Return the (X, Y) coordinate for the center point of the cell that contains the specified text.  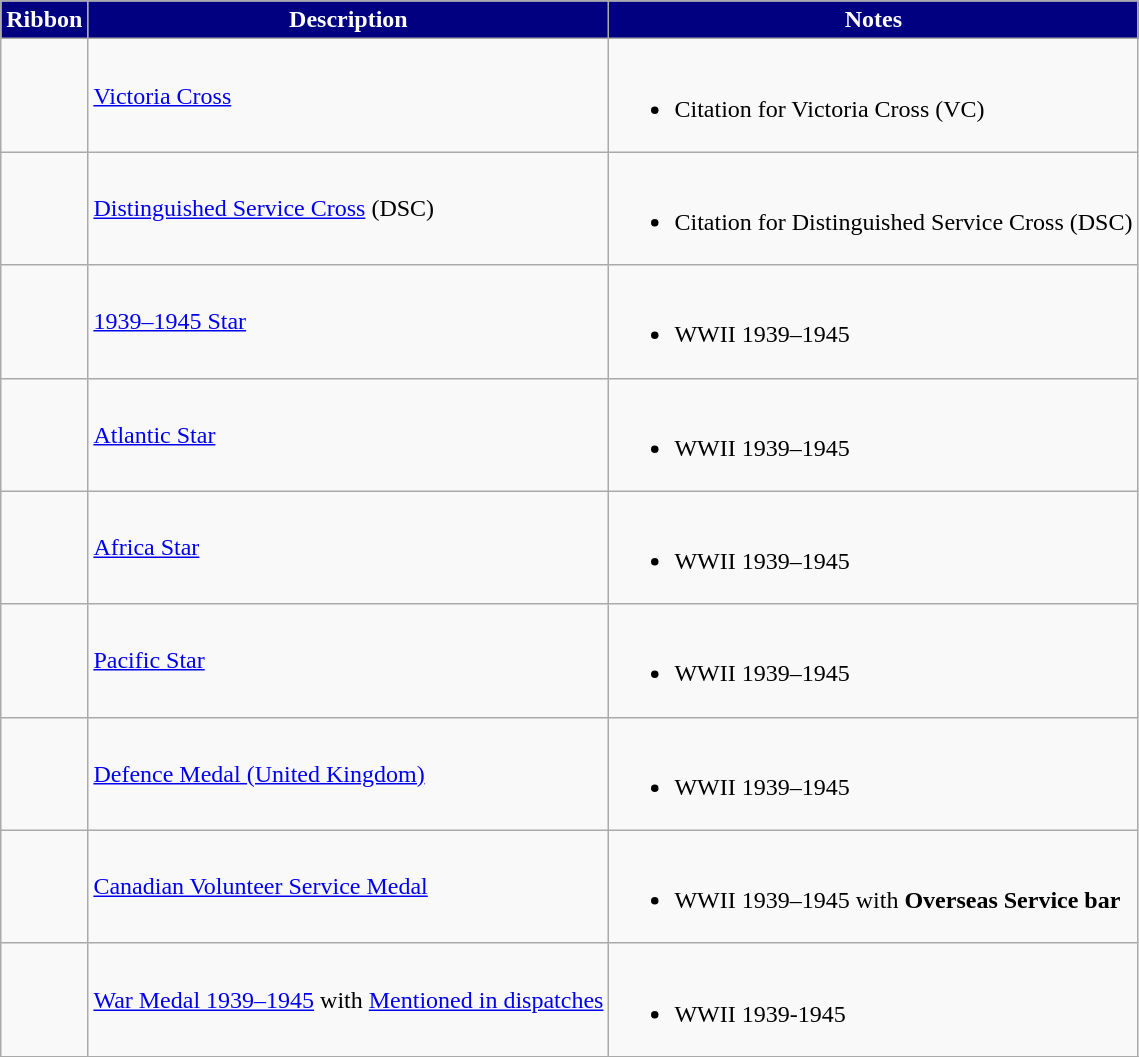
1939–1945 Star (348, 322)
Defence Medal (United Kingdom) (348, 774)
Citation for Distinguished Service Cross (DSC) (874, 208)
Description (348, 20)
Atlantic Star (348, 434)
Victoria Cross (348, 96)
Canadian Volunteer Service Medal (348, 886)
Africa Star (348, 548)
Citation for Victoria Cross (VC) (874, 96)
WWII 1939–1945 with Overseas Service bar (874, 886)
War Medal 1939–1945 with Mentioned in dispatches (348, 1000)
Notes (874, 20)
Distinguished Service Cross (DSC) (348, 208)
Ribbon (44, 20)
Pacific Star (348, 660)
WWII 1939-1945 (874, 1000)
